Pinpoint the cell where the given text exists, returning its (x, y) midpoint coordinate. 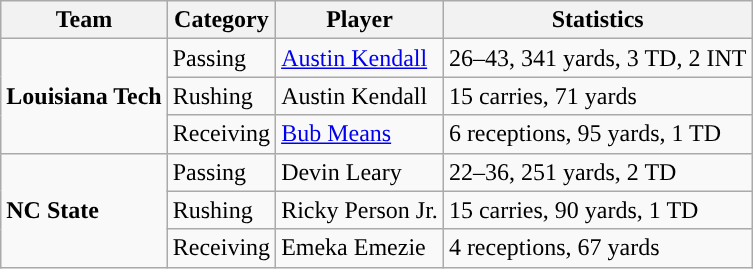
Player (360, 20)
22–36, 251 yards, 2 TD (598, 172)
Ricky Person Jr. (360, 210)
NC State (84, 210)
Statistics (598, 20)
6 receptions, 95 yards, 1 TD (598, 134)
Louisiana Tech (84, 96)
Emeka Emezie (360, 248)
Category (221, 20)
Bub Means (360, 134)
Devin Leary (360, 172)
Team (84, 20)
4 receptions, 67 yards (598, 248)
26–43, 341 yards, 3 TD, 2 INT (598, 58)
15 carries, 71 yards (598, 96)
15 carries, 90 yards, 1 TD (598, 210)
